Capture the cell that displays the provided text and extract its (x, y) central coordinate. 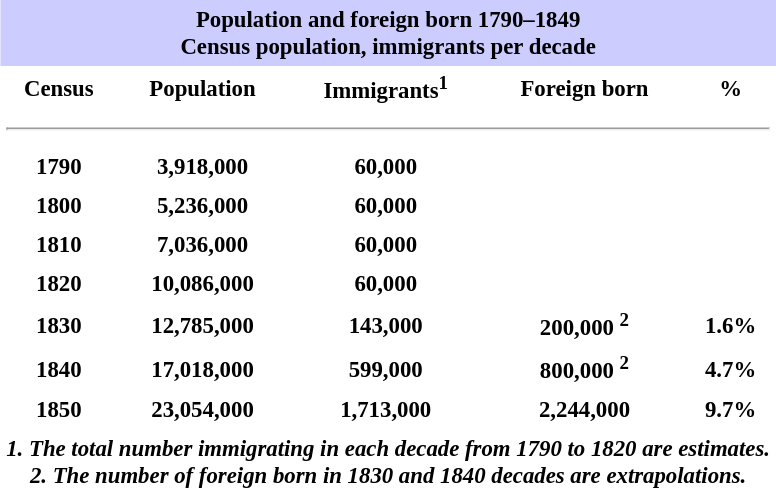
1810 (58, 244)
4.7% (730, 369)
1820 (58, 284)
Population and foreign born 1790–1849 Census population, immigrants per decade (388, 33)
1790 (58, 166)
800,000 2 (584, 369)
3,918,000 (203, 166)
1,713,000 (386, 410)
Population (203, 88)
5,236,000 (203, 206)
1800 (58, 206)
Immigrants1 (386, 88)
1.6% (730, 325)
Foreign born (584, 88)
143,000 (386, 325)
17,018,000 (203, 369)
12,785,000 (203, 325)
1840 (58, 369)
10,086,000 (203, 284)
7,036,000 (203, 244)
599,000 (386, 369)
2,244,000 (584, 410)
1850 (58, 410)
200,000 2 (584, 325)
Census (58, 88)
1830 (58, 325)
9.7% (730, 410)
% (730, 88)
23,054,000 (203, 410)
